From the cell containing the given text, extract its center point as (x, y) coordinate. 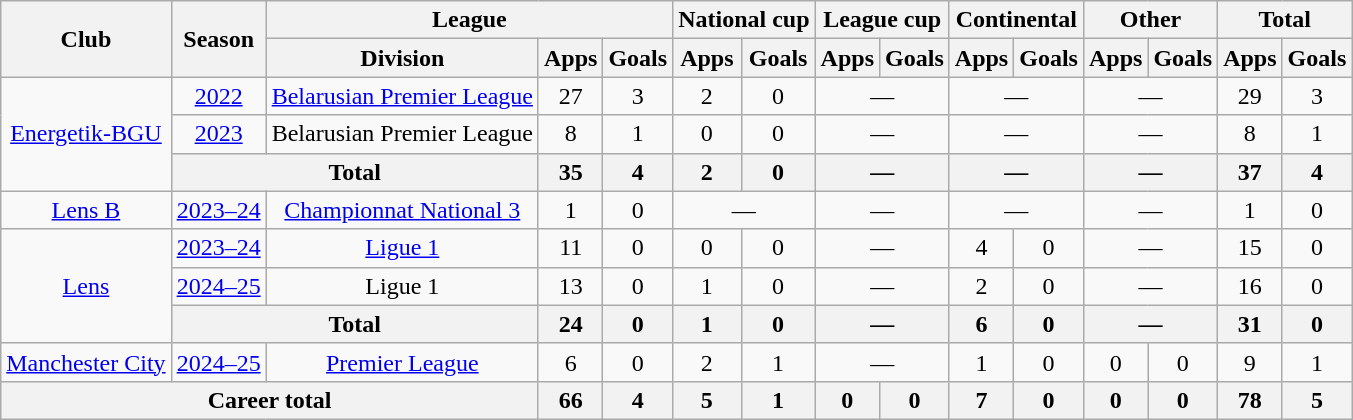
Premier League (402, 362)
27 (570, 96)
Club (86, 39)
National cup (744, 20)
15 (1250, 248)
2022 (218, 96)
League (469, 20)
13 (570, 286)
Manchester City (86, 362)
11 (570, 248)
Other (1150, 20)
Season (218, 39)
78 (1250, 400)
9 (1250, 362)
31 (1250, 324)
Lens B (86, 210)
37 (1250, 172)
Career total (270, 400)
2023 (218, 134)
Division (402, 58)
29 (1250, 96)
7 (981, 400)
Energetik-BGU (86, 134)
24 (570, 324)
66 (570, 400)
Continental (1016, 20)
16 (1250, 286)
Lens (86, 286)
35 (570, 172)
Championnat National 3 (402, 210)
League cup (882, 20)
